Determine the (x, y) coordinate at the center of the cell enclosing the given text.  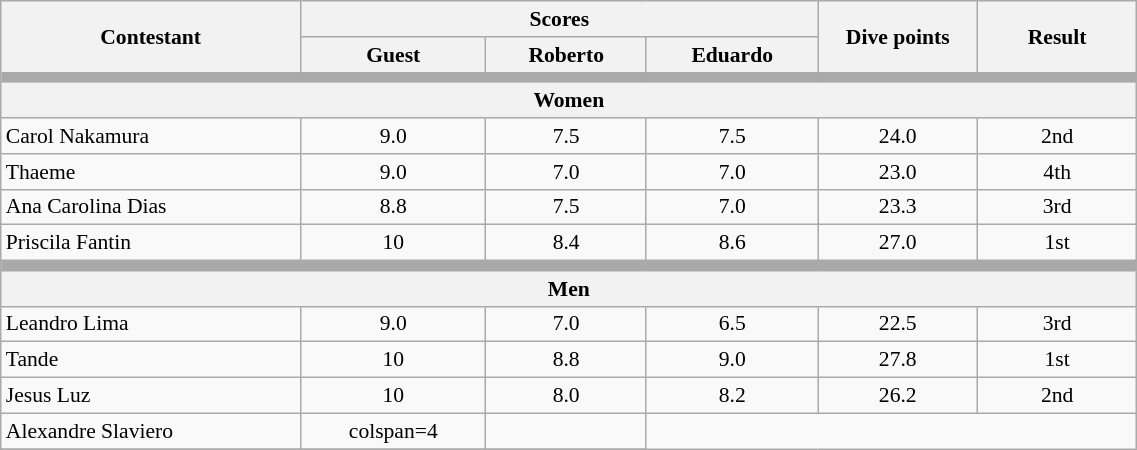
Guest (394, 55)
Jesus Luz (151, 396)
8.6 (732, 243)
Contestant (151, 36)
26.2 (898, 396)
22.5 (898, 324)
Tande (151, 360)
27.8 (898, 360)
23.3 (898, 207)
8.0 (566, 396)
Ana Carolina Dias (151, 207)
Men (569, 289)
Women (569, 101)
Scores (560, 19)
Roberto (566, 55)
23.0 (898, 172)
27.0 (898, 243)
6.5 (732, 324)
8.2 (732, 396)
4th (1056, 172)
Alexandre Slaviero (151, 431)
Dive points (898, 36)
Thaeme (151, 172)
8.4 (566, 243)
Carol Nakamura (151, 136)
Eduardo (732, 55)
Priscila Fantin (151, 243)
Result (1056, 36)
Leandro Lima (151, 324)
24.0 (898, 136)
colspan=4 (394, 431)
